Search for the cell housing the specified text and yield its (x, y) center coordinate. 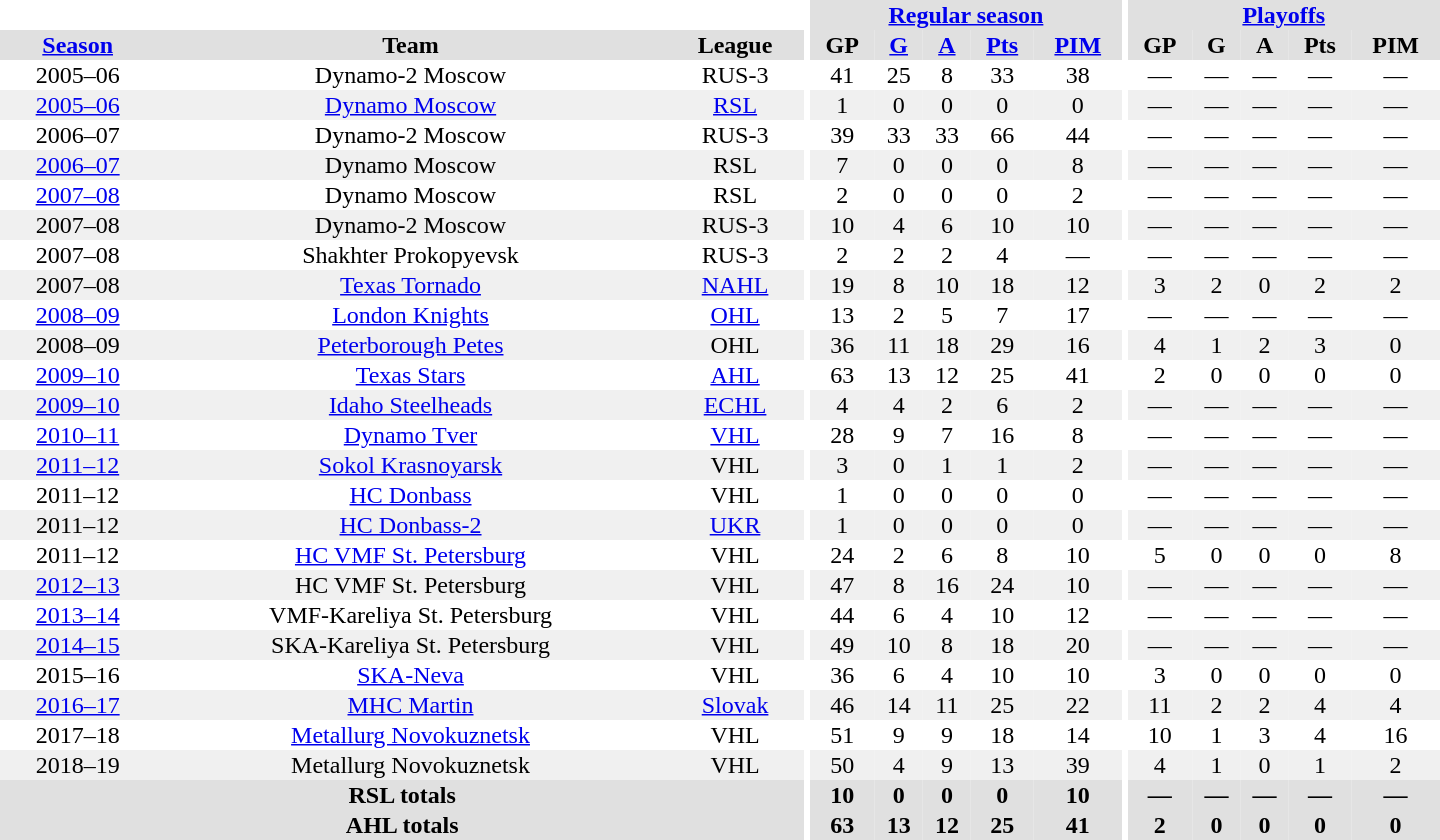
HC Donbass (410, 495)
AHL totals (402, 825)
Texas Tornado (410, 285)
AHL (736, 375)
League (736, 45)
2017–18 (78, 735)
RSL totals (402, 795)
19 (842, 285)
29 (1002, 345)
NAHL (736, 285)
28 (842, 435)
UKR (736, 525)
London Knights (410, 315)
SKA-Neva (410, 675)
ECHL (736, 405)
49 (842, 645)
38 (1078, 75)
47 (842, 585)
22 (1078, 705)
Season (78, 45)
50 (842, 765)
17 (1078, 315)
HC Donbass-2 (410, 525)
Team (410, 45)
Peterborough Petes (410, 345)
MHC Martin (410, 705)
Playoffs (1284, 15)
2016–17 (78, 705)
46 (842, 705)
Idaho Steelheads (410, 405)
2012–13 (78, 585)
SKA-Kareliya St. Petersburg (410, 645)
Sokol Krasnoyarsk (410, 465)
2018–19 (78, 765)
51 (842, 735)
2010–11 (78, 435)
2013–14 (78, 615)
2014–15 (78, 645)
VMF-Kareliya St. Petersburg (410, 615)
20 (1078, 645)
66 (1002, 135)
Shakhter Prokopyevsk (410, 255)
2015–16 (78, 675)
Slovak (736, 705)
Texas Stars (410, 375)
Regular season (966, 15)
Dynamo Tver (410, 435)
